Provide the (x, y) coordinate of the cell's center where the given text is located.  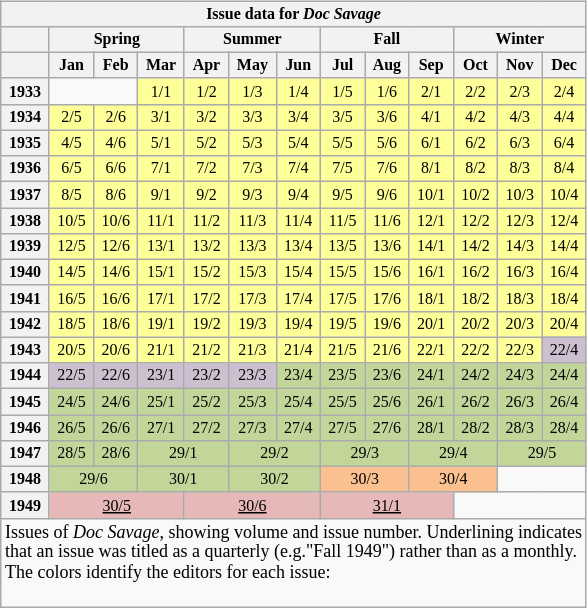
Feb (116, 65)
27/4 (298, 428)
3/5 (342, 117)
25/2 (206, 402)
1940 (26, 272)
30/4 (454, 479)
11/4 (298, 221)
13/4 (298, 247)
29/6 (94, 479)
9/6 (387, 195)
1941 (26, 298)
26/2 (475, 402)
5/6 (387, 143)
Fall (386, 40)
2/5 (71, 117)
3/4 (298, 117)
1947 (26, 454)
11/3 (253, 221)
6/5 (71, 169)
27/5 (342, 428)
29/2 (275, 454)
17/6 (387, 298)
10/3 (520, 195)
17/2 (206, 298)
23/5 (342, 376)
28/3 (520, 428)
15/2 (206, 272)
25/4 (298, 402)
Mar (161, 65)
21/2 (206, 350)
1937 (26, 195)
4/1 (431, 117)
18/5 (71, 324)
2/3 (520, 91)
12/2 (475, 221)
4/4 (564, 117)
Aug (387, 65)
Jan (71, 65)
1934 (26, 117)
11/1 (161, 221)
Nov (520, 65)
4/2 (475, 117)
24/4 (564, 376)
7/6 (387, 169)
21/3 (253, 350)
28/6 (116, 454)
6/1 (431, 143)
2/4 (564, 91)
16/1 (431, 272)
27/2 (206, 428)
1/3 (253, 91)
21/1 (161, 350)
1933 (26, 91)
29/1 (184, 454)
8/3 (520, 169)
14/2 (475, 247)
15/5 (342, 272)
27/6 (387, 428)
6/4 (564, 143)
24/5 (71, 402)
30/6 (252, 505)
13/5 (342, 247)
14/3 (520, 247)
8/5 (71, 195)
16/3 (520, 272)
15/4 (298, 272)
13/2 (206, 247)
27/1 (161, 428)
28/5 (71, 454)
2/6 (116, 117)
1935 (26, 143)
29/4 (454, 454)
22/5 (71, 376)
26/5 (71, 428)
Apr (206, 65)
19/4 (298, 324)
15/6 (387, 272)
15/1 (161, 272)
24/1 (431, 376)
21/6 (387, 350)
1944 (26, 376)
18/6 (116, 324)
12/5 (71, 247)
1/4 (298, 91)
26/1 (431, 402)
7/4 (298, 169)
27/3 (253, 428)
20/4 (564, 324)
Winter (520, 40)
1/5 (342, 91)
7/5 (342, 169)
10/1 (431, 195)
28/1 (431, 428)
26/6 (116, 428)
1/2 (206, 91)
21/5 (342, 350)
19/5 (342, 324)
16/2 (475, 272)
9/3 (253, 195)
8/4 (564, 169)
23/3 (253, 376)
17/4 (298, 298)
Summer (252, 40)
20/3 (520, 324)
21/4 (298, 350)
3/1 (161, 117)
2/2 (475, 91)
20/1 (431, 324)
5/2 (206, 143)
11/6 (387, 221)
10/6 (116, 221)
19/1 (161, 324)
23/1 (161, 376)
5/1 (161, 143)
Sep (431, 65)
May (253, 65)
23/6 (387, 376)
Dec (564, 65)
30/3 (364, 479)
20/6 (116, 350)
6/2 (475, 143)
18/3 (520, 298)
23/4 (298, 376)
14/4 (564, 247)
14/1 (431, 247)
11/5 (342, 221)
25/1 (161, 402)
26/3 (520, 402)
22/4 (564, 350)
13/6 (387, 247)
5/5 (342, 143)
22/6 (116, 376)
9/1 (161, 195)
3/2 (206, 117)
18/2 (475, 298)
23/2 (206, 376)
1936 (26, 169)
12/6 (116, 247)
6/3 (520, 143)
12/1 (431, 221)
10/5 (71, 221)
2/1 (431, 91)
7/1 (161, 169)
28/4 (564, 428)
14/6 (116, 272)
8/2 (475, 169)
25/6 (387, 402)
19/6 (387, 324)
30/2 (275, 479)
19/3 (253, 324)
15/3 (253, 272)
16/6 (116, 298)
29/5 (542, 454)
5/4 (298, 143)
30/5 (116, 505)
1/1 (161, 91)
13/1 (161, 247)
4/6 (116, 143)
17/3 (253, 298)
10/4 (564, 195)
4/5 (71, 143)
7/3 (253, 169)
22/1 (431, 350)
Jul (342, 65)
22/3 (520, 350)
3/6 (387, 117)
9/5 (342, 195)
3/3 (253, 117)
8/1 (431, 169)
9/2 (206, 195)
24/3 (520, 376)
12/4 (564, 221)
22/2 (475, 350)
17/5 (342, 298)
11/2 (206, 221)
16/4 (564, 272)
Jun (298, 65)
1/6 (387, 91)
14/5 (71, 272)
1945 (26, 402)
13/3 (253, 247)
20/5 (71, 350)
1946 (26, 428)
1938 (26, 221)
25/3 (253, 402)
20/2 (475, 324)
7/2 (206, 169)
29/3 (364, 454)
4/3 (520, 117)
8/6 (116, 195)
24/6 (116, 402)
18/4 (564, 298)
1939 (26, 247)
1948 (26, 479)
31/1 (386, 505)
Spring (116, 40)
17/1 (161, 298)
9/4 (298, 195)
16/5 (71, 298)
26/4 (564, 402)
28/2 (475, 428)
5/3 (253, 143)
1943 (26, 350)
Issue data for Doc Savage (294, 14)
Oct (475, 65)
6/6 (116, 169)
18/1 (431, 298)
1942 (26, 324)
10/2 (475, 195)
19/2 (206, 324)
24/2 (475, 376)
1949 (26, 505)
12/3 (520, 221)
25/5 (342, 402)
30/1 (184, 479)
